Return [X, Y] of the center of cell containing provided text 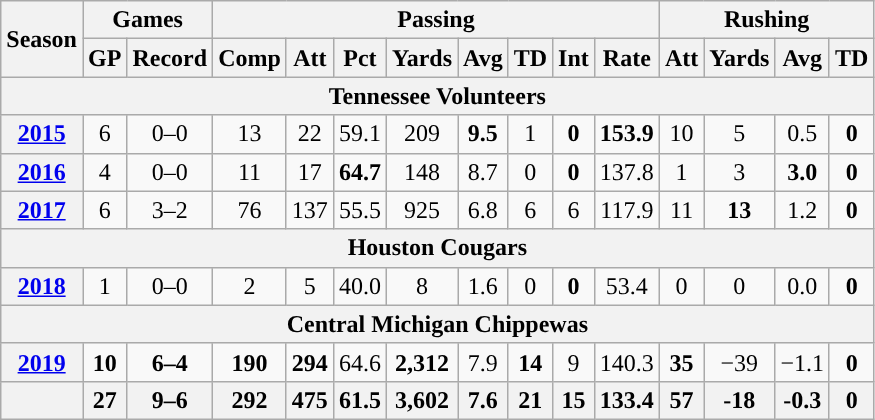
3 [740, 172]
190 [250, 362]
2 [250, 286]
-0.3 [802, 400]
9.5 [484, 134]
Houston Cougars [438, 248]
27 [104, 400]
Central Michigan Chippewas [438, 324]
2018 [42, 286]
209 [422, 134]
9 [574, 362]
1.2 [802, 210]
Tennessee Volunteers [438, 96]
7.6 [484, 400]
294 [310, 362]
3,602 [422, 400]
14 [530, 362]
Pct [360, 58]
6.8 [484, 210]
64.6 [360, 362]
Int [574, 58]
925 [422, 210]
-18 [740, 400]
21 [530, 400]
133.4 [626, 400]
61.5 [360, 400]
3–2 [170, 210]
Games [147, 20]
Passing [436, 20]
59.1 [360, 134]
1.6 [484, 286]
8 [422, 286]
2019 [42, 362]
Season [42, 39]
15 [574, 400]
0.5 [802, 134]
Rate [626, 58]
153.9 [626, 134]
7.9 [484, 362]
17 [310, 172]
GP [104, 58]
2,312 [422, 362]
53.4 [626, 286]
76 [250, 210]
55.5 [360, 210]
3.0 [802, 172]
Rushing [766, 20]
64.7 [360, 172]
22 [310, 134]
117.9 [626, 210]
6–4 [170, 362]
8.7 [484, 172]
9–6 [170, 400]
148 [422, 172]
475 [310, 400]
−1.1 [802, 362]
292 [250, 400]
137.8 [626, 172]
137 [310, 210]
35 [681, 362]
Comp [250, 58]
2017 [42, 210]
2016 [42, 172]
4 [104, 172]
−39 [740, 362]
40.0 [360, 286]
2015 [42, 134]
0.0 [802, 286]
57 [681, 400]
Record [170, 58]
140.3 [626, 362]
